Provide the [X, Y] coordinate of the cell's center where the given text is located.  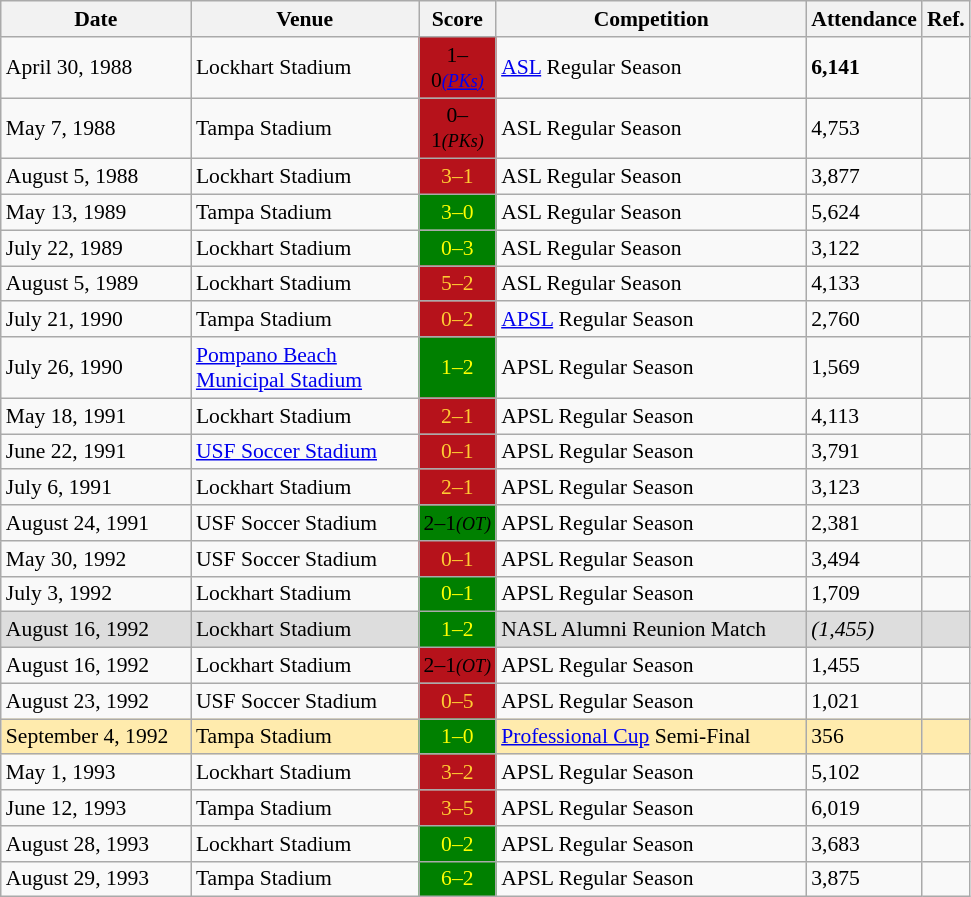
July 6, 1991 [96, 488]
May 30, 1992 [96, 559]
July 26, 1990 [96, 368]
1–0 [457, 737]
June 22, 1991 [96, 452]
3,494 [864, 559]
6,141 [864, 68]
Pompano Beach Municipal Stadium [305, 368]
1–0(PKs) [457, 68]
Venue [305, 19]
5,624 [864, 213]
4,133 [864, 284]
Date [96, 19]
Competition [651, 19]
5–2 [457, 284]
Ref. [946, 19]
3–5 [457, 808]
3,877 [864, 177]
1,709 [864, 594]
May 13, 1989 [96, 213]
0–3 [457, 248]
August 28, 1993 [96, 844]
July 22, 1989 [96, 248]
July 3, 1992 [96, 594]
May 7, 1988 [96, 128]
Attendance [864, 19]
6,019 [864, 808]
3–2 [457, 773]
4,753 [864, 128]
August 29, 1993 [96, 879]
2,760 [864, 320]
August 23, 1992 [96, 701]
1,569 [864, 368]
August 5, 1988 [96, 177]
August 24, 1991 [96, 523]
5,102 [864, 773]
3,875 [864, 879]
3–0 [457, 213]
2,381 [864, 523]
3,123 [864, 488]
NASL Alumni Reunion Match [651, 630]
June 12, 1993 [96, 808]
4,113 [864, 416]
1,455 [864, 666]
3–1 [457, 177]
0–5 [457, 701]
6–2 [457, 879]
Score [457, 19]
July 21, 1990 [96, 320]
3,791 [864, 452]
3,683 [864, 844]
(1,455) [864, 630]
0–1(PKs) [457, 128]
April 30, 1988 [96, 68]
356 [864, 737]
September 4, 1992 [96, 737]
May 1, 1993 [96, 773]
3,122 [864, 248]
Professional Cup Semi-Final [651, 737]
August 5, 1989 [96, 284]
1,021 [864, 701]
May 18, 1991 [96, 416]
